Capture the cell that displays the provided text and extract its (x, y) central coordinate. 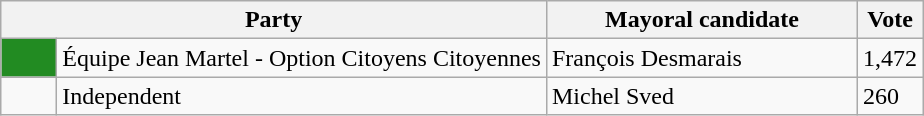
Mayoral candidate (702, 20)
François Desmarais (702, 58)
260 (890, 96)
Équipe Jean Martel - Option Citoyens Citoyennes (302, 58)
Party (274, 20)
Michel Sved (702, 96)
Vote (890, 20)
Independent (302, 96)
1,472 (890, 58)
